Output the [X, Y] coordinate of the center of the cell containing the given text.  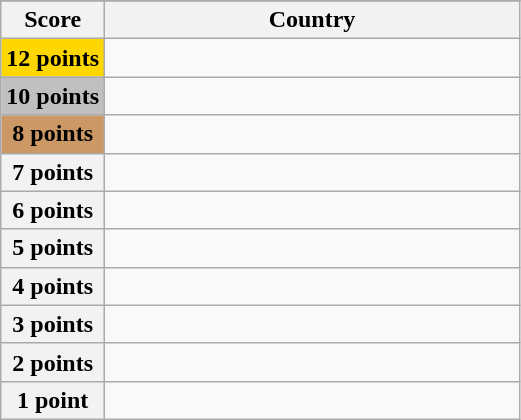
4 points [53, 286]
10 points [53, 96]
Country [312, 20]
5 points [53, 248]
8 points [53, 134]
12 points [53, 58]
3 points [53, 324]
7 points [53, 172]
6 points [53, 210]
1 point [53, 400]
2 points [53, 362]
Score [53, 20]
